From the cell containing the given text, extract its center point as (x, y) coordinate. 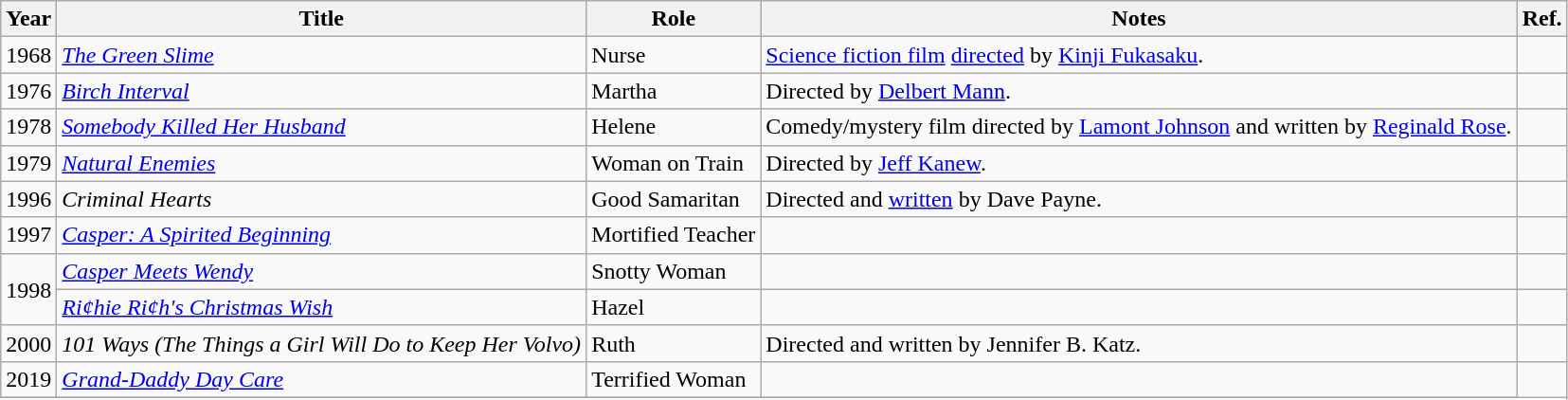
Nurse (674, 55)
Ri¢hie Ri¢h's Christmas Wish (322, 307)
1997 (28, 235)
Title (322, 19)
Woman on Train (674, 163)
1978 (28, 127)
Notes (1139, 19)
Mortified Teacher (674, 235)
Year (28, 19)
Directed and written by Dave Payne. (1139, 199)
Ref. (1542, 19)
Directed and written by Jennifer B. Katz. (1139, 343)
Snotty Woman (674, 271)
Terrified Woman (674, 379)
Comedy/mystery film directed by Lamont Johnson and written by Reginald Rose. (1139, 127)
1976 (28, 91)
2000 (28, 343)
Good Samaritan (674, 199)
Grand-Daddy Day Care (322, 379)
Helene (674, 127)
Directed by Delbert Mann. (1139, 91)
Somebody Killed Her Husband (322, 127)
Directed by Jeff Kanew. (1139, 163)
Martha (674, 91)
Role (674, 19)
1998 (28, 289)
Birch Interval (322, 91)
Hazel (674, 307)
Natural Enemies (322, 163)
2019 (28, 379)
Ruth (674, 343)
The Green Slime (322, 55)
101 Ways (The Things a Girl Will Do to Keep Her Volvo) (322, 343)
1979 (28, 163)
Casper Meets Wendy (322, 271)
Criminal Hearts (322, 199)
Science fiction film directed by Kinji Fukasaku. (1139, 55)
1968 (28, 55)
1996 (28, 199)
Casper: A Spirited Beginning (322, 235)
